Extract the [X, Y] coordinate from the center of the cell holding the provided text.  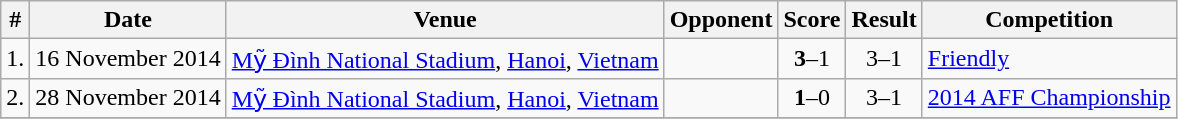
Result [884, 20]
2. [16, 98]
16 November 2014 [128, 59]
1–0 [812, 98]
# [16, 20]
1. [16, 59]
2014 AFF Championship [1049, 98]
28 November 2014 [128, 98]
Score [812, 20]
Opponent [721, 20]
Competition [1049, 20]
Date [128, 20]
Friendly [1049, 59]
Venue [445, 20]
